Identify which cell holds the provided text, then report its (X, Y) central coordinate. 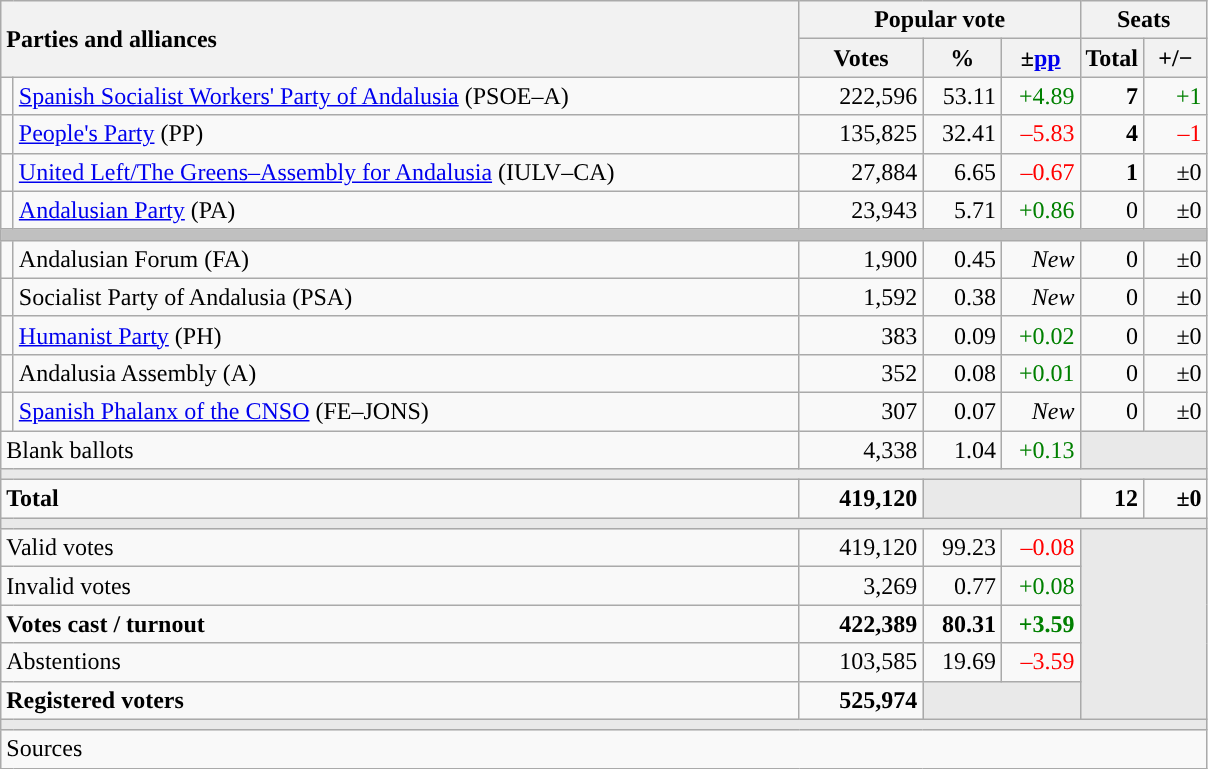
Sources (604, 749)
0.07 (962, 411)
3,269 (861, 586)
–0.67 (1040, 172)
+0.13 (1040, 449)
12 (1112, 499)
422,389 (861, 624)
0.45 (962, 259)
United Left/The Greens–Assembly for Andalusia (IULV–CA) (406, 172)
0.77 (962, 586)
32.41 (962, 134)
307 (861, 411)
+0.01 (1040, 373)
Spanish Phalanx of the CNSO (FE–JONS) (406, 411)
Seats (1144, 20)
0.09 (962, 335)
Socialist Party of Andalusia (PSA) (406, 297)
Registered voters (400, 700)
0.38 (962, 297)
1,592 (861, 297)
80.31 (962, 624)
+1 (1176, 96)
Blank ballots (400, 449)
7 (1112, 96)
Popular vote (940, 20)
–5.83 (1040, 134)
525,974 (861, 700)
1,900 (861, 259)
Andalusian Forum (FA) (406, 259)
People's Party (PP) (406, 134)
Invalid votes (400, 586)
6.65 (962, 172)
23,943 (861, 210)
222,596 (861, 96)
+/− (1176, 58)
–1 (1176, 134)
+0.86 (1040, 210)
4 (1112, 134)
Spanish Socialist Workers' Party of Andalusia (PSOE–A) (406, 96)
103,585 (861, 662)
±pp (1040, 58)
19.69 (962, 662)
+3.59 (1040, 624)
–3.59 (1040, 662)
53.11 (962, 96)
Abstentions (400, 662)
135,825 (861, 134)
Parties and alliances (400, 39)
4,338 (861, 449)
0.08 (962, 373)
Valid votes (400, 548)
27,884 (861, 172)
+4.89 (1040, 96)
383 (861, 335)
Andalusia Assembly (A) (406, 373)
+0.02 (1040, 335)
Andalusian Party (PA) (406, 210)
1.04 (962, 449)
+0.08 (1040, 586)
–0.08 (1040, 548)
Humanist Party (PH) (406, 335)
352 (861, 373)
Votes cast / turnout (400, 624)
1 (1112, 172)
99.23 (962, 548)
% (962, 58)
Votes (861, 58)
5.71 (962, 210)
